Provide the [X, Y] coordinate of the cell's center where the given text is located.  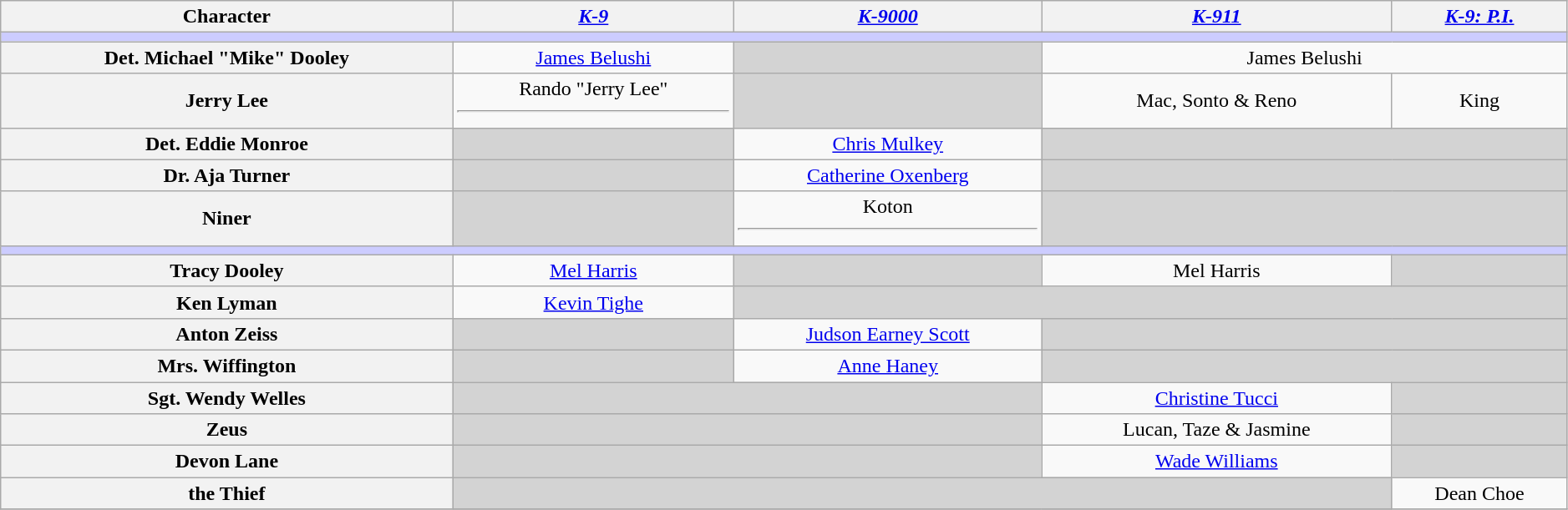
Tracy Dooley [227, 270]
Sgt. Wendy Welles [227, 398]
Det. Eddie Monroe [227, 144]
Christine Tucci [1216, 398]
Mac, Sonto & Reno [1216, 100]
Niner [227, 219]
Jerry Lee [227, 100]
K-911 [1216, 17]
Judson Earney Scott [888, 334]
Det. Michael "Mike" Dooley [227, 58]
Mrs. Wiffington [227, 366]
K-9 [593, 17]
Character [227, 17]
Anne Haney [888, 366]
Koton [888, 219]
Kevin Tighe [593, 302]
Anton Zeiss [227, 334]
Dr. Aja Turner [227, 175]
Ken Lyman [227, 302]
the Thief [227, 493]
King [1480, 100]
Chris Mulkey [888, 144]
Wade Williams [1216, 462]
Devon Lane [227, 462]
Lucan, Taze & Jasmine [1216, 430]
Catherine Oxenberg [888, 175]
Rando "Jerry Lee" [593, 100]
K-9: P.I. [1480, 17]
Zeus [227, 430]
K-9000 [888, 17]
Dean Choe [1480, 493]
